Return [x, y] of the center of cell containing provided text 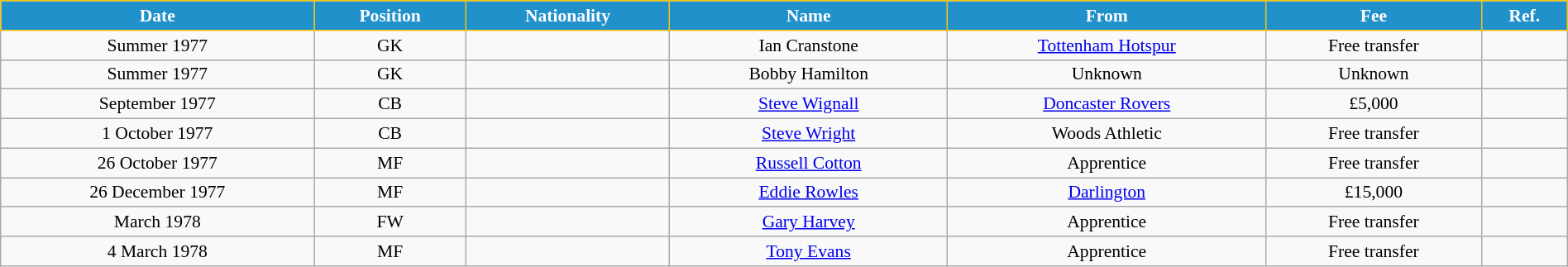
Bobby Hamilton [809, 74]
Tony Evans [809, 251]
26 December 1977 [157, 193]
Eddie Rowles [809, 193]
1 October 1977 [157, 134]
Woods Athletic [1107, 134]
4 March 1978 [157, 251]
£5,000 [1374, 104]
Position [390, 16]
September 1977 [157, 104]
Gary Harvey [809, 222]
Nationality [567, 16]
Ian Cranstone [809, 45]
Russell Cotton [809, 163]
Name [809, 16]
Tottenham Hotspur [1107, 45]
Darlington [1107, 193]
March 1978 [157, 222]
Fee [1374, 16]
Steve Wignall [809, 104]
Date [157, 16]
Steve Wright [809, 134]
26 October 1977 [157, 163]
Ref. [1524, 16]
FW [390, 222]
£15,000 [1374, 193]
From [1107, 16]
Doncaster Rovers [1107, 104]
